Find where the given text appears and provide that cell's center as (x, y) coordinate. 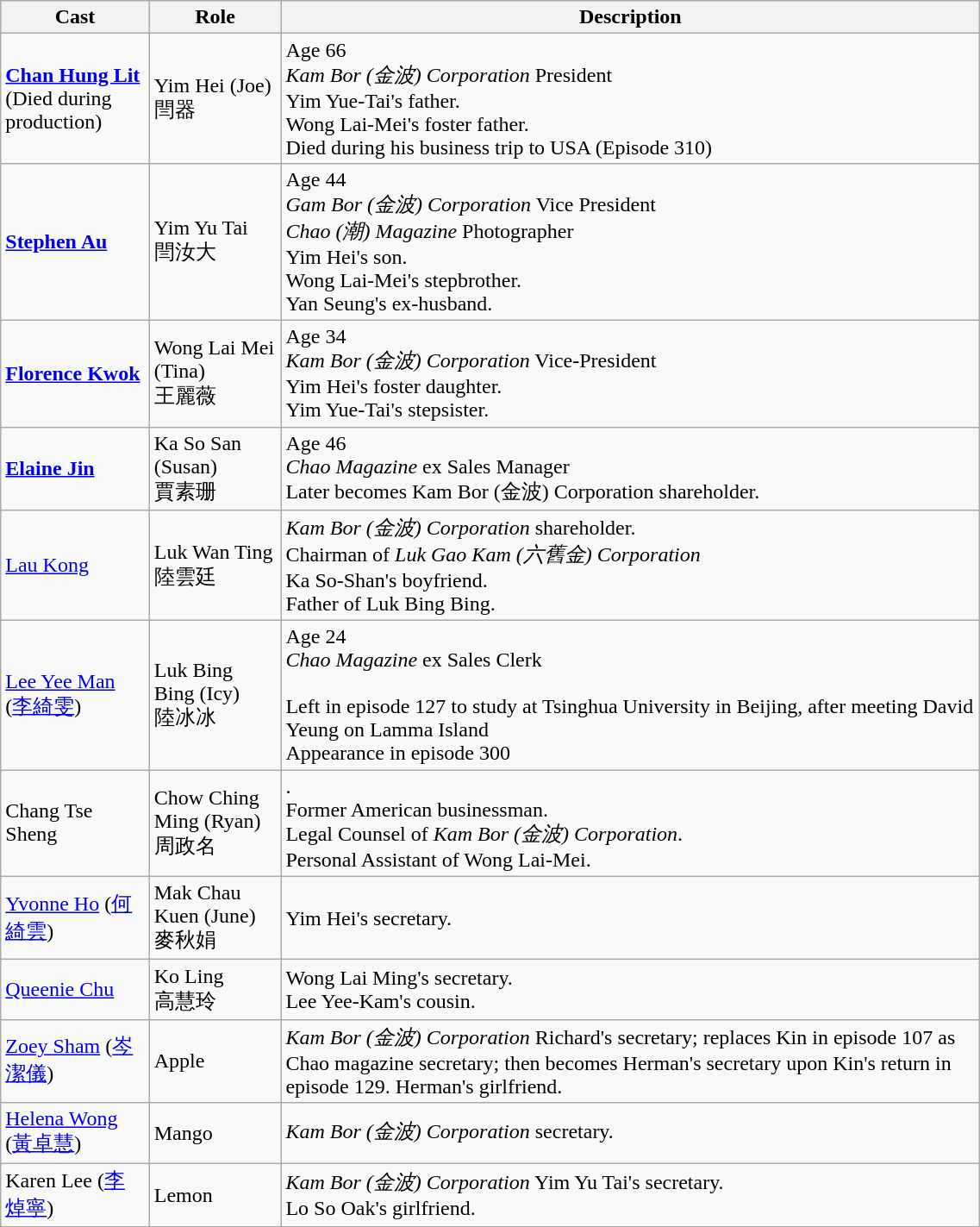
Florence Kwok (75, 373)
Luk Wan Ting陸雲廷 (215, 566)
Yim Yu Tai 閆汝大 (215, 241)
Ka So San (Susan) 賈素珊 (215, 469)
Helena Wong (黃卓慧) (75, 1133)
. Former American businessman. Legal Counsel of Kam Bor (金波) Corporation. Personal Assistant of Wong Lai-Mei. (631, 823)
Apple (215, 1061)
Age 46Chao Magazine ex Sales Manager Later becomes Kam Bor (金波) Corporation shareholder. (631, 469)
Age 44Gam Bor (金波) Corporation Vice President Chao (潮) Magazine Photographer Yim Hei's son. Wong Lai-Mei's stepbrother. Yan Seung's ex-husband. (631, 241)
Yvonne Ho (何綺雲) (75, 917)
Ko Ling 高慧玲 (215, 990)
Lau Kong (75, 566)
Elaine Jin (75, 469)
Description (631, 17)
Kam Bor (金波) Corporation Yim Yu Tai's secretary. Lo So Oak's girlfriend. (631, 1194)
Chow Ching Ming (Ryan) 周政名 (215, 823)
Wong Lai Mei (Tina) 王麗薇 (215, 373)
Age 34Kam Bor (金波) Corporation Vice-President Yim Hei's foster daughter. Yim Yue-Tai's stepsister. (631, 373)
Kam Bor (金波) Corporation secretary. (631, 1133)
Wong Lai Ming's secretary. Lee Yee-Kam's cousin. (631, 990)
Yim Hei (Joe) 閆器 (215, 98)
Yim Hei's secretary. (631, 917)
Karen Lee (李焯寧) (75, 1194)
Lee Yee Man (李綺雯) (75, 695)
Cast (75, 17)
Luk Bing Bing (Icy) 陸冰冰 (215, 695)
Chan Hung Lit(Died during production) (75, 98)
Role (215, 17)
Queenie Chu (75, 990)
Chang Tse Sheng (75, 823)
Kam Bor (金波) Corporation shareholder. Chairman of Luk Gao Kam (六舊金) Corporation Ka So-Shan's boyfriend. Father of Luk Bing Bing. (631, 566)
Mak Chau Kuen (June) 麥秋娟 (215, 917)
Zoey Sham (岑潔儀) (75, 1061)
Age 66Kam Bor (金波) Corporation President Yim Yue-Tai's father. Wong Lai-Mei's foster father.Died during his business trip to USA (Episode 310) (631, 98)
Stephen Au (75, 241)
Lemon (215, 1194)
Mango (215, 1133)
